Return the [X, Y] coordinate for the center point of the cell that contains the specified text.  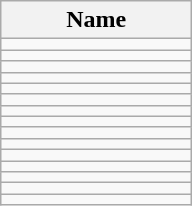
Name [96, 20]
